Scan for the cell matching the given text and deliver its [x, y] coordinate at center. 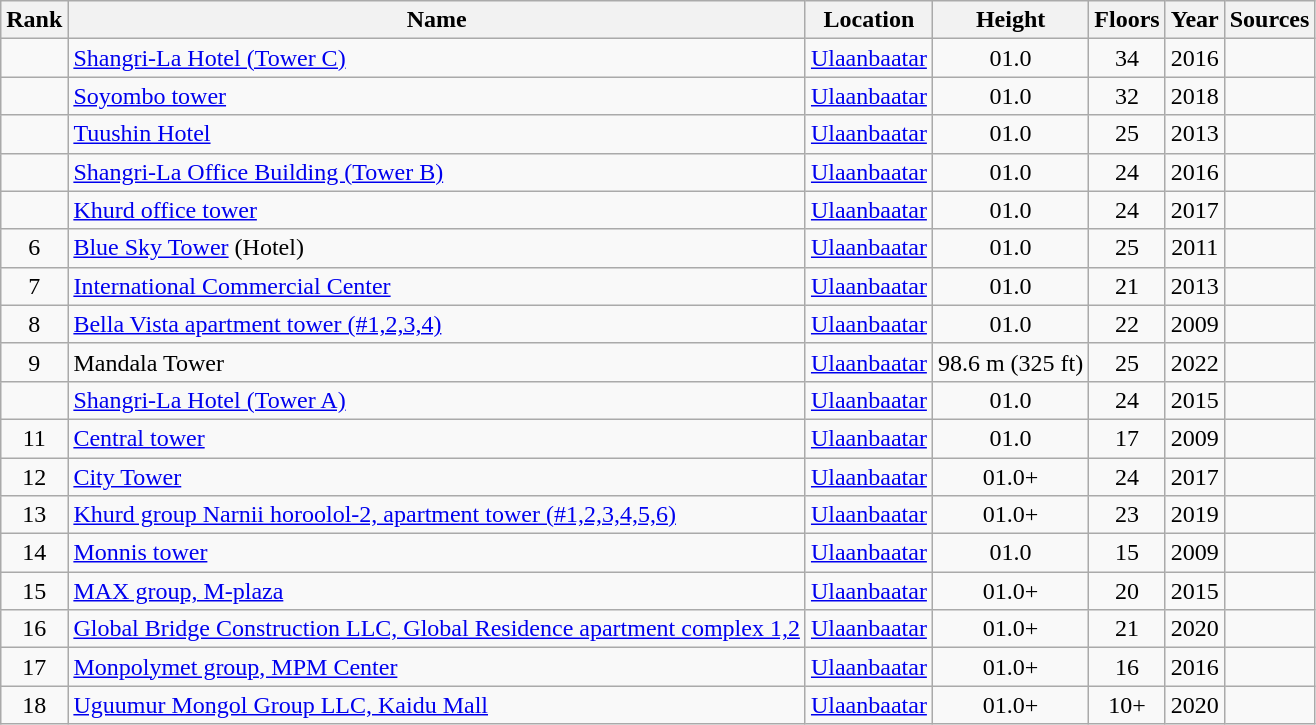
Uguumur Mongol Group LLC, Kaidu Mall [437, 705]
2019 [1194, 515]
12 [34, 477]
Global Bridge Construction LLC, Global Residence apartment complex 1,2 [437, 629]
7 [34, 286]
2022 [1194, 362]
Monnis tower [437, 553]
Tuushin Hotel [437, 134]
20 [1127, 591]
Location [868, 20]
Soyombo tower [437, 96]
6 [34, 248]
City Tower [437, 477]
Shangri-La Hotel (Tower C) [437, 58]
23 [1127, 515]
Blue Sky Tower (Hotel) [437, 248]
22 [1127, 324]
2018 [1194, 96]
13 [34, 515]
8 [34, 324]
Khurd office tower [437, 210]
Monpolymet group, MPM Center [437, 667]
14 [34, 553]
MAX group, M-plaza [437, 591]
10+ [1127, 705]
32 [1127, 96]
Shangri-La Office Building (Tower B) [437, 172]
2011 [1194, 248]
Sources [1270, 20]
11 [34, 438]
18 [34, 705]
Bella Vista apartment tower (#1,2,3,4) [437, 324]
Height [1010, 20]
Year [1194, 20]
International Commercial Center [437, 286]
Central tower [437, 438]
34 [1127, 58]
Shangri-La Hotel (Tower A) [437, 400]
98.6 m (325 ft) [1010, 362]
Name [437, 20]
Khurd group Narnii horoolol-2, apartment tower (#1,2,3,4,5,6) [437, 515]
Floors [1127, 20]
Rank [34, 20]
9 [34, 362]
Mandala Tower [437, 362]
